Identify which cell holds the provided text, then report its (x, y) central coordinate. 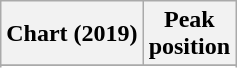
Peakposition (189, 34)
Chart (2019) (72, 34)
